Pinpoint the cell where the given text exists, returning its (X, Y) midpoint coordinate. 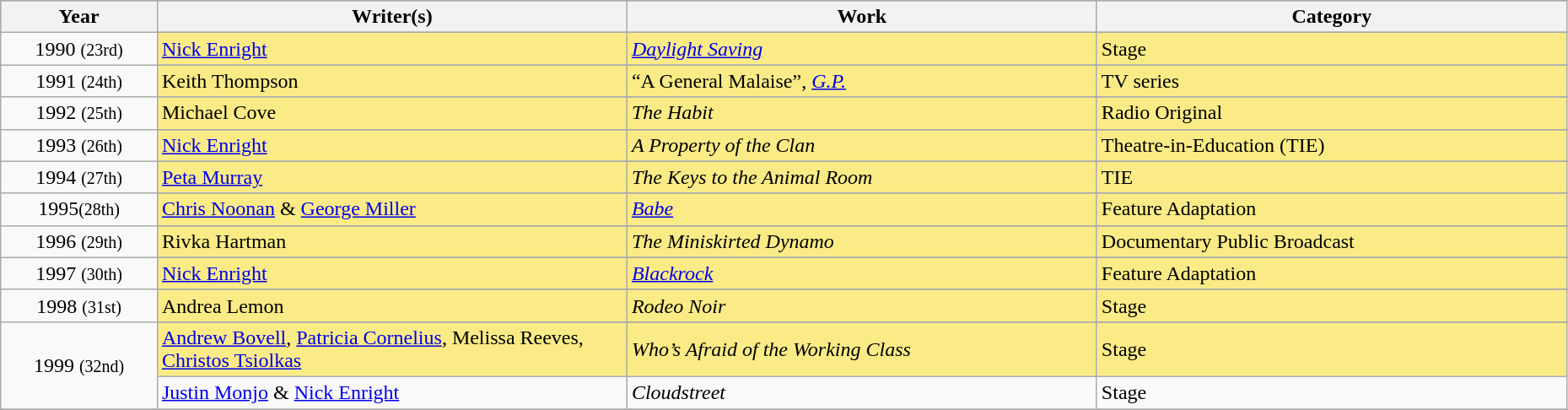
Keith Thompson (391, 81)
Rodeo Noir (862, 305)
1999 (32nd) (79, 364)
1990 (23rd) (79, 49)
1991 (24th) (79, 81)
Peta Murray (391, 177)
1992 (25th) (79, 113)
Andrea Lemon (391, 305)
Andrew Bovell, Patricia Cornelius, Melissa Reeves, Christos Tsiolkas (391, 349)
1993 (26th) (79, 145)
Blackrock (862, 273)
Category (1331, 17)
Who’s Afraid of the Working Class (862, 349)
Michael Cove (391, 113)
Cloudstreet (862, 392)
Writer(s) (391, 17)
Chris Noonan & George Miller (391, 209)
The Keys to the Animal Room (862, 177)
TV series (1331, 81)
Documentary Public Broadcast (1331, 241)
Radio Original (1331, 113)
Theatre-in-Education (TIE) (1331, 145)
1997 (30th) (79, 273)
The Habit (862, 113)
Babe (862, 209)
Daylight Saving (862, 49)
The Miniskirted Dynamo (862, 241)
A Property of the Clan (862, 145)
Work (862, 17)
1996 (29th) (79, 241)
1994 (27th) (79, 177)
Rivka Hartman (391, 241)
1995(28th) (79, 209)
Year (79, 17)
TIE (1331, 177)
“A General Malaise”, G.P. (862, 81)
Justin Monjo & Nick Enright (391, 392)
1998 (31st) (79, 305)
